Scan for the cell matching the given text and deliver its [X, Y] coordinate at center. 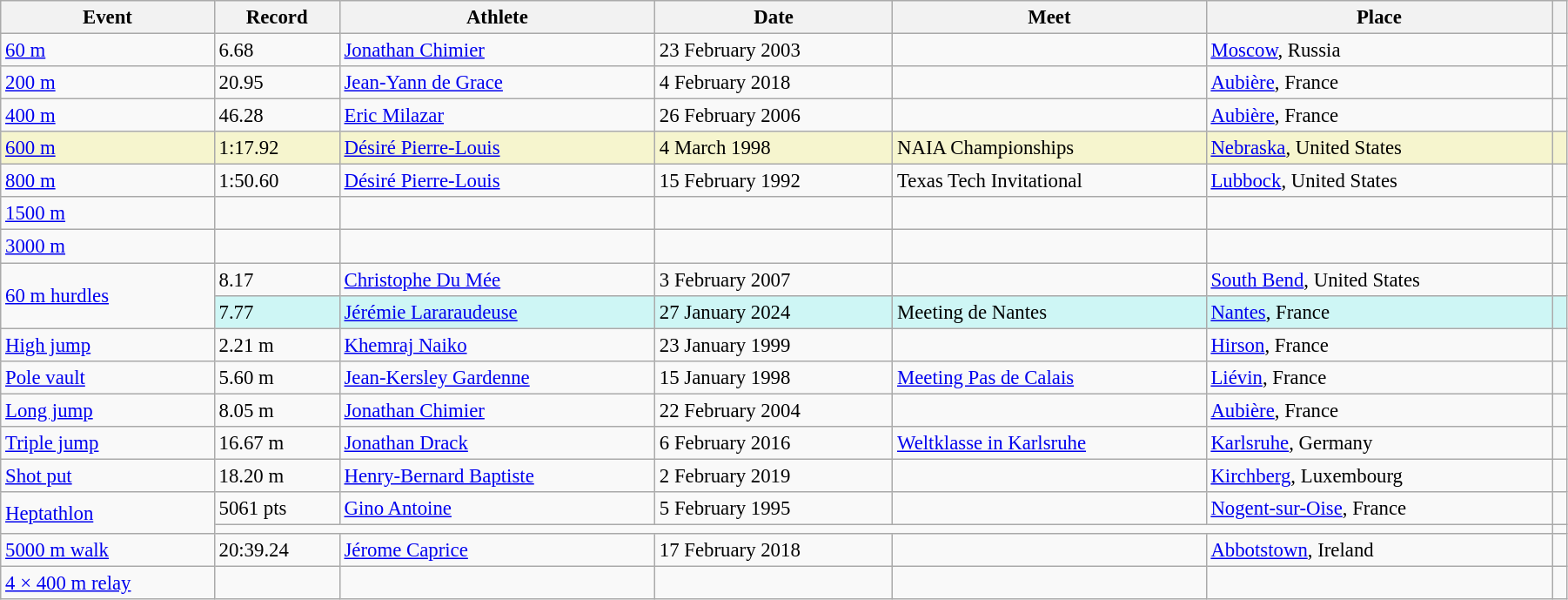
NAIA Championships [1049, 148]
7.77 [277, 312]
Nogent-sur-Oise, France [1379, 509]
200 m [108, 83]
High jump [108, 345]
South Bend, United States [1379, 280]
1:17.92 [277, 148]
Weltklasse in Karlsruhe [1049, 443]
8.05 m [277, 410]
600 m [108, 148]
8.17 [277, 280]
Texas Tech Invitational [1049, 181]
46.28 [277, 116]
Khemraj Naiko [497, 345]
6.68 [277, 51]
Heptathlon [108, 513]
Liévin, France [1379, 377]
18.20 m [277, 475]
1:50.60 [277, 181]
5 February 1995 [774, 509]
3 February 2007 [774, 280]
23 January 1999 [774, 345]
Event [108, 17]
23 February 2003 [774, 51]
27 January 2024 [774, 312]
Nantes, France [1379, 312]
20.95 [277, 83]
4 × 400 m relay [108, 583]
60 m [108, 51]
1500 m [108, 213]
15 February 1992 [774, 181]
60 m hurdles [108, 296]
Gino Antoine [497, 509]
4 February 2018 [774, 83]
Jean-Kersley Gardenne [497, 377]
16.67 m [277, 443]
Lubbock, United States [1379, 181]
Meeting de Nantes [1049, 312]
2.21 m [277, 345]
15 January 1998 [774, 377]
Christophe Du Mée [497, 280]
400 m [108, 116]
Long jump [108, 410]
Shot put [108, 475]
3000 m [108, 246]
Jérome Caprice [497, 550]
Triple jump [108, 443]
Meet [1049, 17]
6 February 2016 [774, 443]
Nebraska, United States [1379, 148]
Moscow, Russia [1379, 51]
2 February 2019 [774, 475]
800 m [108, 181]
Kirchberg, Luxembourg [1379, 475]
Meeting Pas de Calais [1049, 377]
26 February 2006 [774, 116]
Eric Milazar [497, 116]
Jean-Yann de Grace [497, 83]
Abbotstown, Ireland [1379, 550]
Pole vault [108, 377]
20:39.24 [277, 550]
Date [774, 17]
Jérémie Lararaudeuse [497, 312]
Karlsruhe, Germany [1379, 443]
Henry-Bernard Baptiste [497, 475]
22 February 2004 [774, 410]
4 March 1998 [774, 148]
Hirson, France [1379, 345]
Jonathan Drack [497, 443]
5.60 m [277, 377]
Place [1379, 17]
5061 pts [277, 509]
5000 m walk [108, 550]
17 February 2018 [774, 550]
Record [277, 17]
Athlete [497, 17]
